Output the (x, y) coordinate of the center of the cell containing the given text.  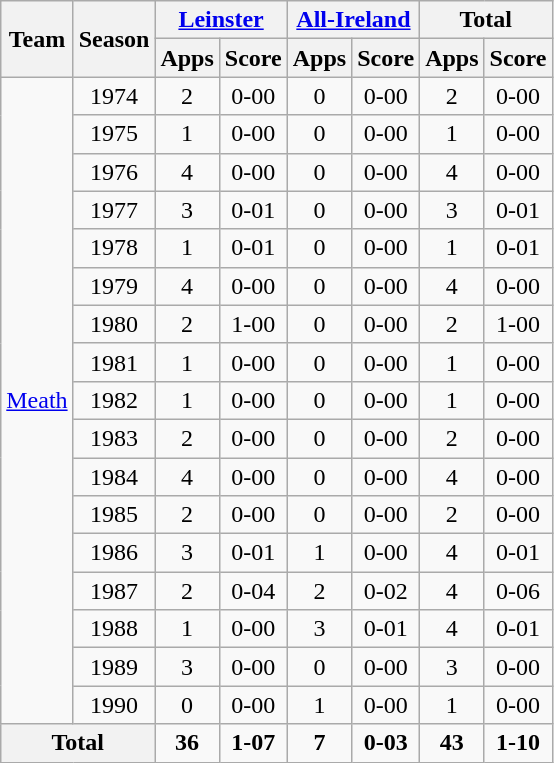
0-02 (386, 591)
Season (114, 39)
Meath (37, 400)
1986 (114, 553)
0-06 (518, 591)
1981 (114, 362)
1975 (114, 134)
Leinster (221, 20)
1983 (114, 438)
1989 (114, 667)
0-04 (253, 591)
36 (187, 743)
1988 (114, 629)
1977 (114, 210)
1985 (114, 515)
1984 (114, 477)
1987 (114, 591)
1976 (114, 172)
1990 (114, 705)
0-03 (386, 743)
Team (37, 39)
1980 (114, 324)
43 (452, 743)
1-10 (518, 743)
1-07 (253, 743)
7 (319, 743)
All-Ireland (353, 20)
1974 (114, 96)
1979 (114, 286)
1982 (114, 400)
1978 (114, 248)
